Output the [X, Y] coordinate of the center of the cell containing the given text.  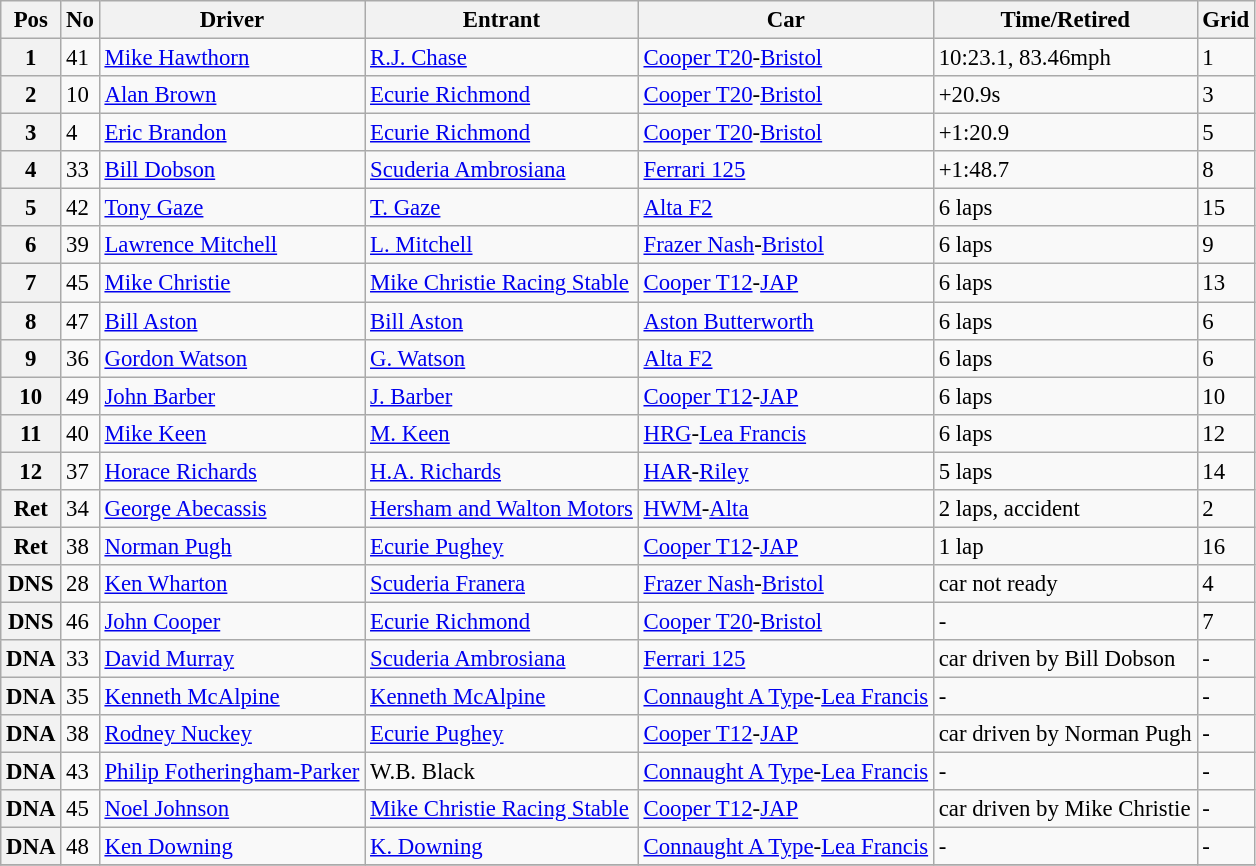
car driven by Norman Pugh [1065, 734]
Eric Brandon [232, 133]
John Cooper [232, 621]
W.B. Black [502, 772]
R.J. Chase [502, 58]
11 [31, 433]
David Murray [232, 659]
M. Keen [502, 433]
47 [80, 321]
George Abecassis [232, 509]
G. Watson [502, 358]
1 lap [1065, 546]
No [80, 20]
43 [80, 772]
Gordon Watson [232, 358]
15 [1226, 208]
34 [80, 509]
+20.9s [1065, 95]
Scuderia Franera [502, 584]
Lawrence Mitchell [232, 245]
Mike Hawthorn [232, 58]
37 [80, 471]
2 laps, accident [1065, 509]
5 laps [1065, 471]
Tony Gaze [232, 208]
Entrant [502, 20]
+1:20.9 [1065, 133]
HRG-Lea Francis [786, 433]
Car [786, 20]
Mike Christie [232, 283]
Alan Brown [232, 95]
H.A. Richards [502, 471]
14 [1226, 471]
Grid [1226, 20]
39 [80, 245]
40 [80, 433]
L. Mitchell [502, 245]
T. Gaze [502, 208]
Horace Richards [232, 471]
46 [80, 621]
Time/Retired [1065, 20]
28 [80, 584]
36 [80, 358]
13 [1226, 283]
John Barber [232, 396]
Hersham and Walton Motors [502, 509]
K. Downing [502, 847]
Rodney Nuckey [232, 734]
Pos [31, 20]
42 [80, 208]
+1:48.7 [1065, 170]
car driven by Mike Christie [1065, 809]
10:23.1, 83.46mph [1065, 58]
Aston Butterworth [786, 321]
Norman Pugh [232, 546]
Driver [232, 20]
car not ready [1065, 584]
41 [80, 58]
Mike Keen [232, 433]
16 [1226, 546]
J. Barber [502, 396]
car driven by Bill Dobson [1065, 659]
Philip Fotheringham-Parker [232, 772]
35 [80, 697]
Ken Downing [232, 847]
Ken Wharton [232, 584]
Noel Johnson [232, 809]
49 [80, 396]
HWM-Alta [786, 509]
Bill Dobson [232, 170]
48 [80, 847]
HAR-Riley [786, 471]
